Identify which cell holds the provided text, then report its [X, Y] central coordinate. 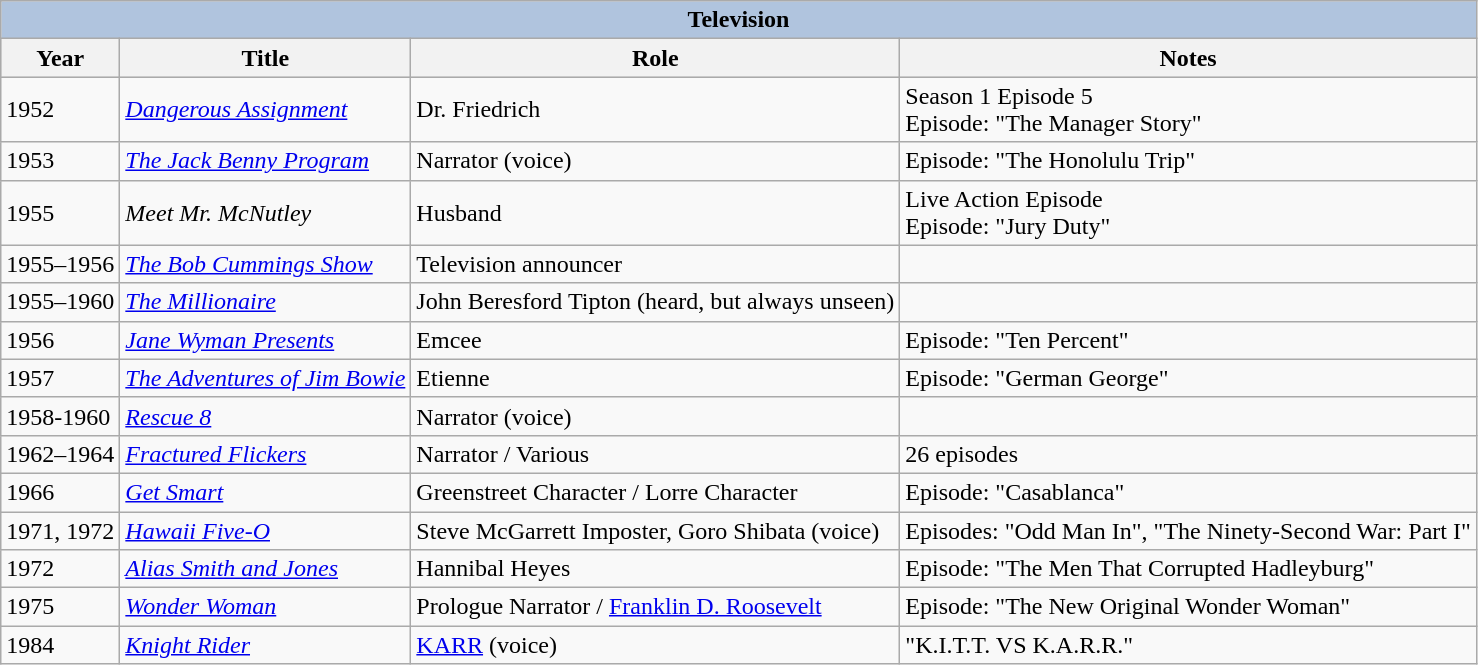
Hawaii Five-O [266, 531]
Episode: "Casablanca" [1188, 492]
Role [656, 58]
The Adventures of Jim Bowie [266, 378]
Episode: "The Honolulu Trip" [1188, 161]
The Jack Benny Program [266, 161]
Knight Rider [266, 645]
Season 1 Episode 5Episode: "The Manager Story" [1188, 110]
1957 [60, 378]
Meet Mr. McNutley [266, 212]
1955 [60, 212]
Title [266, 58]
Hannibal Heyes [656, 569]
Live Action EpisodeEpisode: "Jury Duty" [1188, 212]
Greenstreet Character / Lorre Character [656, 492]
Episodes: "Odd Man In", "The Ninety-Second War: Part I" [1188, 531]
1971, 1972 [60, 531]
1955–1956 [60, 264]
1972 [60, 569]
1958-1960 [60, 416]
1975 [60, 607]
Get Smart [266, 492]
Episode: "The New Original Wonder Woman" [1188, 607]
Husband [656, 212]
Television [739, 20]
Dangerous Assignment [266, 110]
1953 [60, 161]
Notes [1188, 58]
The Bob Cummings Show [266, 264]
1984 [60, 645]
1956 [60, 340]
Emcee [656, 340]
John Beresford Tipton (heard, but always unseen) [656, 302]
Narrator / Various [656, 454]
Jane Wyman Presents [266, 340]
Fractured Flickers [266, 454]
Rescue 8 [266, 416]
Alias Smith and Jones [266, 569]
The Millionaire [266, 302]
Dr. Friedrich [656, 110]
Prologue Narrator / Franklin D. Roosevelt [656, 607]
Episode: "Ten Percent" [1188, 340]
Etienne [656, 378]
Wonder Woman [266, 607]
Year [60, 58]
Steve McGarrett Imposter, Goro Shibata (voice) [656, 531]
26 episodes [1188, 454]
1966 [60, 492]
1962–1964 [60, 454]
Episode: "German George" [1188, 378]
1955–1960 [60, 302]
KARR (voice) [656, 645]
1952 [60, 110]
"K.I.T.T. VS K.A.R.R." [1188, 645]
Television announcer [656, 264]
Episode: "The Men That Corrupted Hadleyburg" [1188, 569]
